For the text-containing cell, return its midpoint in (x, y) coordinate format. 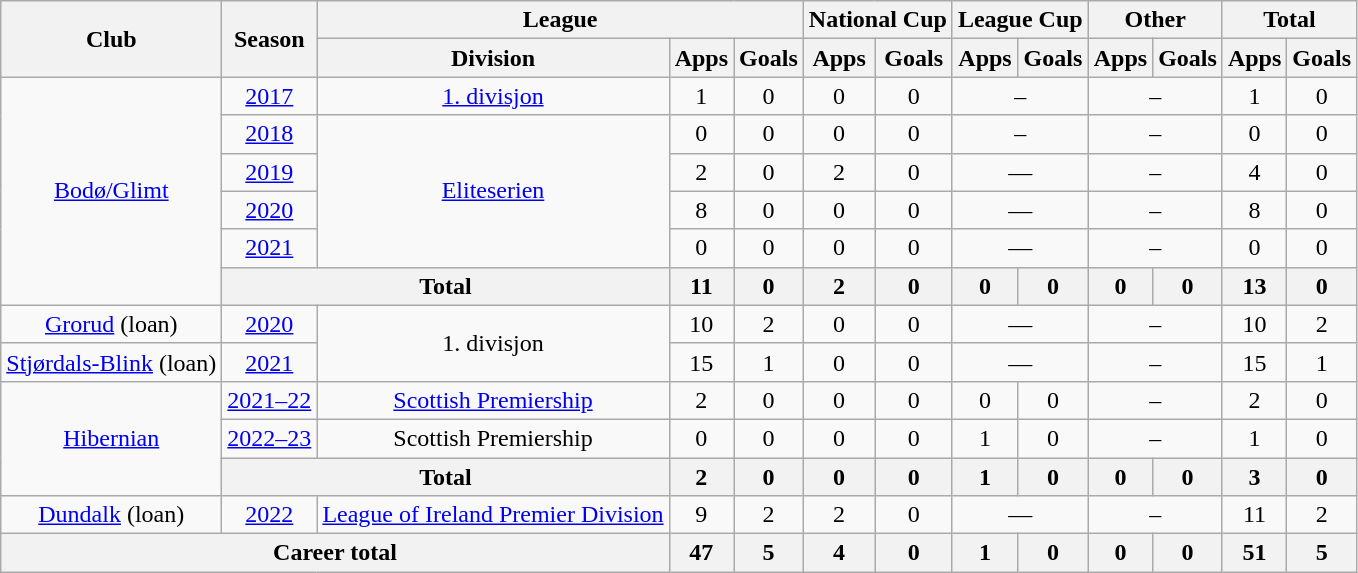
Stjørdals-Blink (loan) (112, 362)
9 (701, 515)
Division (493, 58)
3 (1254, 477)
2017 (270, 96)
2021–22 (270, 400)
Other (1155, 20)
National Cup (878, 20)
51 (1254, 553)
2022 (270, 515)
Hibernian (112, 438)
Bodø/Glimt (112, 191)
2022–23 (270, 438)
League (560, 20)
13 (1254, 286)
2018 (270, 134)
League Cup (1020, 20)
Season (270, 39)
Career total (335, 553)
Club (112, 39)
2019 (270, 172)
Dundalk (loan) (112, 515)
League of Ireland Premier Division (493, 515)
Eliteserien (493, 191)
Grorud (loan) (112, 324)
47 (701, 553)
